Extract the (X, Y) coordinate from the center of the cell holding the provided text.  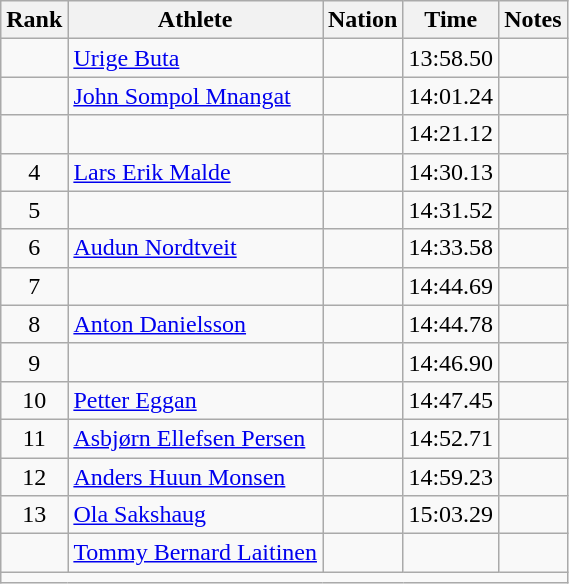
14:47.45 (451, 400)
Nation (362, 20)
14:33.58 (451, 248)
John Sompol Mnangat (196, 96)
14:21.12 (451, 134)
Urige Buta (196, 58)
Lars Erik Malde (196, 172)
Tommy Bernard Laitinen (196, 553)
14:52.71 (451, 438)
6 (34, 248)
8 (34, 324)
Ola Sakshaug (196, 515)
12 (34, 477)
Anders Huun Monsen (196, 477)
7 (34, 286)
Audun Nordtveit (196, 248)
4 (34, 172)
14:44.78 (451, 324)
Time (451, 20)
10 (34, 400)
5 (34, 210)
Athlete (196, 20)
13:58.50 (451, 58)
15:03.29 (451, 515)
Asbjørn Ellefsen Persen (196, 438)
14:31.52 (451, 210)
14:30.13 (451, 172)
Rank (34, 20)
14:44.69 (451, 286)
11 (34, 438)
9 (34, 362)
14:46.90 (451, 362)
14:59.23 (451, 477)
14:01.24 (451, 96)
Petter Eggan (196, 400)
13 (34, 515)
Anton Danielsson (196, 324)
Notes (533, 20)
